From the cell containing the given text, extract its center point as [x, y] coordinate. 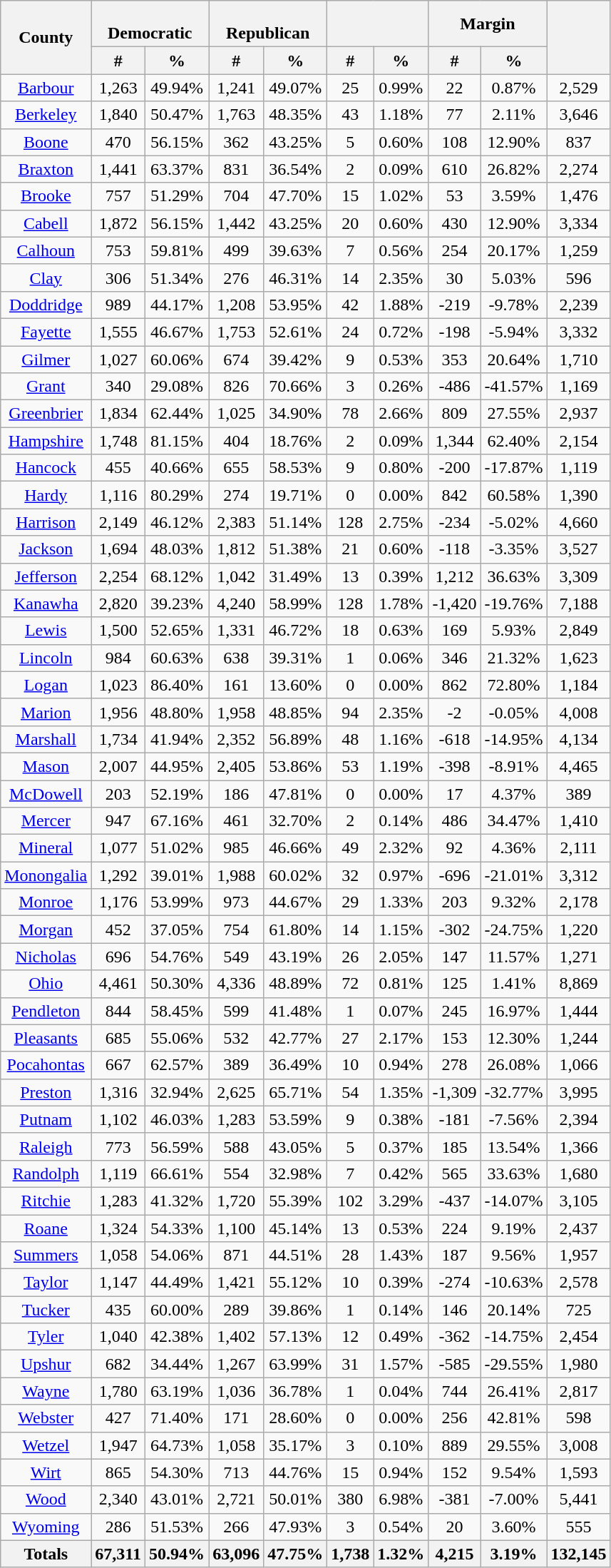
1,421 [237, 1283]
52.65% [177, 631]
-437 [455, 1201]
340 [118, 387]
51.53% [177, 1527]
55.39% [295, 1201]
6.98% [401, 1500]
60.58% [513, 495]
52.61% [295, 332]
0.10% [401, 1445]
46.12% [177, 522]
53.99% [177, 902]
2,817 [579, 1391]
2,721 [237, 1500]
0.81% [401, 984]
2,394 [579, 1119]
58.99% [295, 604]
Margin [488, 24]
435 [118, 1310]
-618 [455, 739]
9.19% [513, 1228]
4,134 [579, 739]
86.40% [177, 685]
63.19% [177, 1391]
19.71% [295, 495]
4,215 [455, 1554]
-486 [455, 387]
63.99% [295, 1364]
-7.56% [513, 1119]
54.30% [177, 1472]
985 [237, 848]
0.63% [401, 631]
837 [579, 142]
-14.07% [513, 1201]
1,402 [237, 1337]
161 [237, 685]
-10.63% [513, 1283]
Marshall [46, 739]
32.94% [177, 1092]
5.93% [513, 631]
2,578 [579, 1283]
153 [455, 1038]
0.54% [401, 1527]
306 [118, 278]
2,529 [579, 88]
588 [237, 1146]
757 [118, 196]
34.90% [295, 414]
610 [455, 169]
-41.57% [513, 387]
1,169 [579, 387]
46.72% [295, 631]
1,212 [455, 576]
461 [237, 821]
28 [351, 1256]
1,734 [118, 739]
744 [455, 1391]
2,340 [118, 1500]
1,331 [237, 631]
Logan [46, 685]
24 [351, 332]
78 [351, 414]
20.64% [513, 359]
51.29% [177, 196]
Raleigh [46, 1146]
549 [237, 957]
1,710 [579, 359]
4,240 [237, 604]
1,441 [118, 169]
2,178 [579, 902]
72.80% [513, 685]
3.59% [513, 196]
286 [118, 1527]
Lewis [46, 631]
667 [118, 1065]
725 [579, 1310]
8,869 [579, 984]
40.66% [177, 468]
42 [351, 305]
-14.95% [513, 739]
Clay [46, 278]
499 [237, 250]
1,780 [118, 1391]
2,274 [579, 169]
Wetzel [46, 1445]
36.49% [295, 1065]
353 [455, 359]
Lincoln [46, 658]
-219 [455, 305]
57.13% [295, 1337]
44.17% [177, 305]
Marion [46, 712]
44.76% [295, 1472]
Wyoming [46, 1527]
1.57% [401, 1364]
Randolph [46, 1174]
41.48% [295, 1011]
452 [118, 930]
Calhoun [46, 250]
2,239 [579, 305]
12 [351, 1337]
Barbour [46, 88]
67,311 [118, 1554]
1,023 [118, 685]
1,292 [118, 875]
108 [455, 142]
-29.55% [513, 1364]
Mason [46, 766]
1.19% [401, 766]
1.18% [401, 115]
70.66% [295, 387]
Roane [46, 1228]
-7.00% [513, 1500]
33.63% [513, 1174]
1,042 [237, 576]
1,271 [579, 957]
753 [118, 250]
Fayette [46, 332]
9.32% [513, 902]
2,254 [118, 576]
60.06% [177, 359]
9.56% [513, 1256]
2,625 [237, 1092]
Wirt [46, 1472]
152 [455, 1472]
35.17% [295, 1445]
48.35% [295, 115]
3,334 [579, 223]
1.15% [401, 930]
-585 [455, 1364]
245 [455, 1011]
1,208 [237, 305]
43.19% [295, 957]
45.14% [295, 1228]
427 [118, 1418]
41.94% [177, 739]
-696 [455, 875]
46.67% [177, 332]
171 [237, 1418]
3,646 [579, 115]
2,454 [579, 1337]
54 [351, 1092]
Grant [46, 387]
1.33% [401, 902]
Brooke [46, 196]
Morgan [46, 930]
42.81% [513, 1418]
0.99% [401, 88]
21.32% [513, 658]
31.49% [295, 576]
58.53% [295, 468]
-32.77% [513, 1092]
26.08% [513, 1065]
2.11% [513, 115]
1,748 [118, 441]
1,100 [237, 1228]
60.63% [177, 658]
1,324 [118, 1228]
5,441 [579, 1500]
187 [455, 1256]
-398 [455, 766]
486 [455, 821]
22 [455, 88]
1,066 [579, 1065]
46.03% [177, 1119]
638 [237, 658]
39.86% [295, 1310]
48.89% [295, 984]
41.32% [177, 1201]
60.00% [177, 1310]
598 [579, 1418]
2,849 [579, 631]
3,309 [579, 576]
842 [455, 495]
-2 [455, 712]
1,410 [579, 821]
3.60% [513, 1527]
47.75% [295, 1554]
72 [351, 984]
0.56% [401, 250]
37.05% [177, 930]
0.26% [401, 387]
1,267 [237, 1364]
274 [237, 495]
862 [455, 685]
0.80% [401, 468]
256 [455, 1418]
455 [118, 468]
0.42% [401, 1174]
1,025 [237, 414]
53.59% [295, 1119]
1,263 [118, 88]
-3.35% [513, 549]
1,244 [579, 1038]
2,352 [237, 739]
43.05% [295, 1146]
-19.76% [513, 604]
48.85% [295, 712]
50.94% [177, 1554]
Monroe [46, 902]
973 [237, 902]
36.63% [513, 576]
1,694 [118, 549]
63,096 [237, 1554]
94 [351, 712]
-1,309 [455, 1092]
889 [455, 1445]
254 [455, 250]
44.67% [295, 902]
54.76% [177, 957]
-17.87% [513, 468]
2.32% [401, 848]
1.78% [401, 604]
1,077 [118, 848]
Republican [268, 24]
0.04% [401, 1391]
26.82% [513, 169]
1.41% [513, 984]
Greenbrier [46, 414]
39.63% [295, 250]
1,763 [237, 115]
21 [351, 549]
34.47% [513, 821]
1,040 [118, 1337]
2.05% [401, 957]
831 [237, 169]
3,105 [579, 1201]
-0.05% [513, 712]
27 [351, 1038]
Summers [46, 1256]
1,036 [237, 1391]
1,623 [579, 658]
1.16% [401, 739]
1.88% [401, 305]
3,527 [579, 549]
470 [118, 142]
Preston [46, 1092]
42.38% [177, 1337]
Tucker [46, 1310]
1,872 [118, 223]
532 [237, 1038]
2,437 [579, 1228]
26.41% [513, 1391]
2,111 [579, 848]
25 [351, 88]
1,753 [237, 332]
65.71% [295, 1092]
62.44% [177, 414]
50.30% [177, 984]
61.80% [295, 930]
55.12% [295, 1283]
13.60% [295, 685]
1,500 [118, 631]
43 [351, 115]
51.02% [177, 848]
0.06% [401, 658]
-198 [455, 332]
77 [455, 115]
346 [455, 658]
278 [455, 1065]
2,937 [579, 414]
49.94% [177, 88]
7,188 [579, 604]
12.30% [513, 1038]
Gilmer [46, 359]
1,476 [579, 196]
81.15% [177, 441]
Totals [46, 1554]
32 [351, 875]
147 [455, 957]
1,102 [118, 1119]
1,958 [237, 712]
Pendleton [46, 1011]
54.06% [177, 1256]
46.66% [295, 848]
20.14% [513, 1310]
Doddridge [46, 305]
1,812 [237, 549]
Berkeley [46, 115]
43.01% [177, 1500]
Hancock [46, 468]
53.86% [295, 766]
47.70% [295, 196]
26 [351, 957]
39.23% [177, 604]
565 [455, 1174]
1,593 [579, 1472]
Ohio [46, 984]
Braxton [46, 169]
844 [118, 1011]
County [46, 37]
1,957 [579, 1256]
48.80% [177, 712]
3.19% [513, 1554]
1,738 [351, 1554]
696 [118, 957]
380 [351, 1500]
36.54% [295, 169]
54.33% [177, 1228]
56.59% [177, 1146]
1,956 [118, 712]
2,820 [118, 604]
0.87% [513, 88]
Mineral [46, 848]
984 [118, 658]
17 [455, 794]
1,980 [579, 1364]
2.75% [401, 522]
102 [351, 1201]
713 [237, 1472]
39.42% [295, 359]
-200 [455, 468]
80.29% [177, 495]
Jefferson [46, 576]
56.89% [295, 739]
754 [237, 930]
-5.94% [513, 332]
2,149 [118, 522]
404 [237, 441]
2,405 [237, 766]
18.76% [295, 441]
67.16% [177, 821]
32.70% [295, 821]
29.55% [513, 1445]
-14.75% [513, 1337]
Ritchie [46, 1201]
362 [237, 142]
52.19% [177, 794]
44.95% [177, 766]
48 [351, 739]
13.54% [513, 1146]
18 [351, 631]
66.61% [177, 1174]
64.73% [177, 1445]
29.08% [177, 387]
-302 [455, 930]
947 [118, 821]
1,720 [237, 1201]
42.77% [295, 1038]
3,332 [579, 332]
Hampshire [46, 441]
51.38% [295, 549]
Webster [46, 1418]
554 [237, 1174]
Pleasants [46, 1038]
4,008 [579, 712]
Taylor [46, 1283]
27.55% [513, 414]
-362 [455, 1337]
1.43% [401, 1256]
47.81% [295, 794]
-181 [455, 1119]
0.72% [401, 332]
68.12% [177, 576]
36.78% [295, 1391]
555 [579, 1527]
1,442 [237, 223]
46.31% [295, 278]
Wayne [46, 1391]
Tyler [46, 1337]
132,145 [579, 1554]
1,259 [579, 250]
Monongalia [46, 875]
16.97% [513, 1011]
-8.91% [513, 766]
5.03% [513, 278]
1.02% [401, 196]
44.51% [295, 1256]
-24.75% [513, 930]
289 [237, 1310]
2,154 [579, 441]
20.17% [513, 250]
0.38% [401, 1119]
48.03% [177, 549]
655 [237, 468]
9.54% [513, 1472]
2.17% [401, 1038]
3.29% [401, 1201]
-9.78% [513, 305]
4,660 [579, 522]
4,336 [237, 984]
63.37% [177, 169]
809 [455, 414]
Boone [46, 142]
Cabell [46, 223]
-234 [455, 522]
1,834 [118, 414]
682 [118, 1364]
3,995 [579, 1092]
47.93% [295, 1527]
1,444 [579, 1011]
Democratic [150, 24]
Harrison [46, 522]
51.34% [177, 278]
2.66% [401, 414]
685 [118, 1038]
49 [351, 848]
Putnam [46, 1119]
1,555 [118, 332]
71.40% [177, 1418]
1,147 [118, 1283]
0.07% [401, 1011]
185 [455, 1146]
674 [237, 359]
224 [455, 1228]
266 [237, 1527]
62.57% [177, 1065]
11.57% [513, 957]
1,027 [118, 359]
1.35% [401, 1092]
1,840 [118, 115]
186 [237, 794]
Mercer [46, 821]
McDowell [46, 794]
596 [579, 278]
28.60% [295, 1418]
4.37% [513, 794]
50.47% [177, 115]
0.97% [401, 875]
31 [351, 1364]
1,988 [237, 875]
-381 [455, 1500]
55.06% [177, 1038]
58.45% [177, 1011]
51.14% [295, 522]
1,344 [455, 441]
Jackson [46, 549]
1,316 [118, 1092]
39.31% [295, 658]
49.07% [295, 88]
50.01% [295, 1500]
1,176 [118, 902]
865 [118, 1472]
0.37% [401, 1146]
430 [455, 223]
989 [118, 305]
-5.02% [513, 522]
34.44% [177, 1364]
44.49% [177, 1283]
1,241 [237, 88]
53.95% [295, 305]
Hardy [46, 495]
59.81% [177, 250]
62.40% [513, 441]
3,312 [579, 875]
-1,420 [455, 604]
92 [455, 848]
Wood [46, 1500]
-118 [455, 549]
704 [237, 196]
773 [118, 1146]
169 [455, 631]
146 [455, 1310]
599 [237, 1011]
0.49% [401, 1337]
1,220 [579, 930]
Upshur [46, 1364]
2,383 [237, 522]
826 [237, 387]
4.36% [513, 848]
1,947 [118, 1445]
Pocahontas [46, 1065]
32.98% [295, 1174]
1,390 [579, 495]
4,465 [579, 766]
125 [455, 984]
29 [351, 902]
4,461 [118, 984]
2,007 [118, 766]
1.32% [401, 1554]
60.02% [295, 875]
-21.01% [513, 875]
30 [455, 278]
Kanawha [46, 604]
276 [237, 278]
1,366 [579, 1146]
3,008 [579, 1445]
-274 [455, 1283]
Nicholas [46, 957]
1,680 [579, 1174]
39.01% [177, 875]
1,184 [579, 685]
871 [237, 1256]
1,116 [118, 495]
